For the text-containing cell, return its midpoint in [x, y] coordinate format. 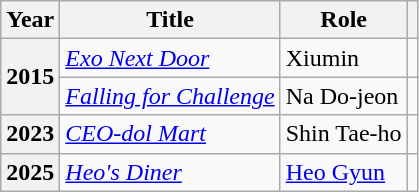
Year [30, 20]
Shin Tae-ho [344, 134]
Title [170, 20]
Heo's Diner [170, 172]
Xiumin [344, 58]
Heo Gyun [344, 172]
2025 [30, 172]
Falling for Challenge [170, 96]
CEO-dol Mart [170, 134]
2023 [30, 134]
Role [344, 20]
2015 [30, 77]
Na Do-jeon [344, 96]
Exo Next Door [170, 58]
